Detect which cell encompasses the target text, then output its (x, y) center coordinate. 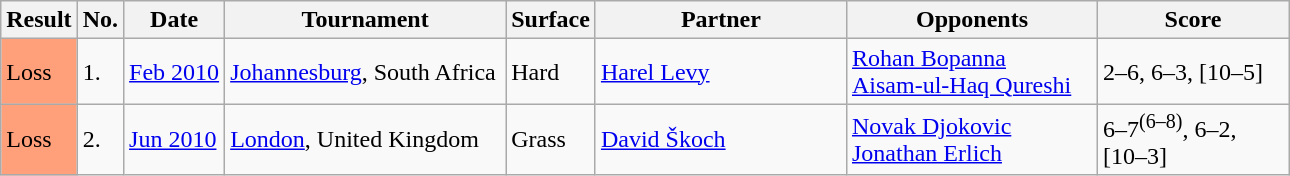
1. (100, 72)
Harel Levy (720, 72)
Tournament (366, 20)
Surface (551, 20)
Feb 2010 (174, 72)
Score (1194, 20)
London, United Kingdom (366, 140)
Rohan Bopanna Aisam-ul-Haq Qureshi (972, 72)
Jun 2010 (174, 140)
Partner (720, 20)
Grass (551, 140)
Result (39, 20)
2–6, 6–3, [10–5] (1194, 72)
Johannesburg, South Africa (366, 72)
Opponents (972, 20)
David Škoch (720, 140)
Hard (551, 72)
No. (100, 20)
Date (174, 20)
2. (100, 140)
6–7(6–8), 6–2, [10–3] (1194, 140)
Novak Djokovic Jonathan Erlich (972, 140)
